Search for the cell housing the specified text and yield its [X, Y] center coordinate. 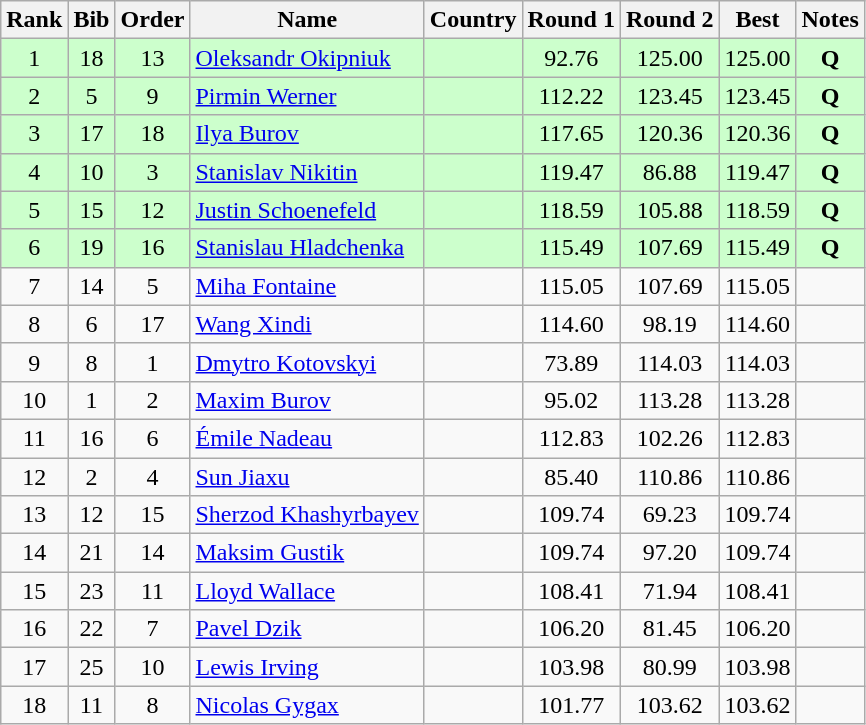
Notes [830, 20]
Oleksandr Okipniuk [307, 58]
Émile Nadeau [307, 438]
Order [152, 20]
Sun Jiaxu [307, 477]
Best [758, 20]
Maxim Burov [307, 400]
101.77 [571, 705]
112.22 [571, 96]
Lewis Irving [307, 667]
Name [307, 20]
Miha Fontaine [307, 286]
81.45 [669, 629]
Lloyd Wallace [307, 591]
Justin Schoenefeld [307, 210]
102.26 [669, 438]
Pirmin Werner [307, 96]
21 [92, 553]
Round 2 [669, 20]
22 [92, 629]
19 [92, 248]
92.76 [571, 58]
80.99 [669, 667]
73.89 [571, 362]
25 [92, 667]
85.40 [571, 477]
Rank [34, 20]
97.20 [669, 553]
86.88 [669, 172]
23 [92, 591]
Country [473, 20]
Stanislau Hladchenka [307, 248]
Maksim Gustik [307, 553]
Round 1 [571, 20]
69.23 [669, 515]
Stanislav Nikitin [307, 172]
98.19 [669, 324]
Nicolas Gygax [307, 705]
Wang Xindi [307, 324]
95.02 [571, 400]
Ilya Burov [307, 134]
105.88 [669, 210]
Bib [92, 20]
Pavel Dzik [307, 629]
117.65 [571, 134]
Dmytro Kotovskyi [307, 362]
71.94 [669, 591]
Sherzod Khashyrbayev [307, 515]
